Return the (X, Y) coordinate for the center point of the cell that contains the specified text.  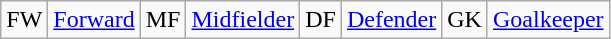
GK (465, 20)
Defender (391, 20)
Goalkeeper (548, 20)
Midfielder (243, 20)
DF (321, 20)
Forward (94, 20)
MF (163, 20)
FW (24, 20)
